From the cell containing the given text, extract its center point as [X, Y] coordinate. 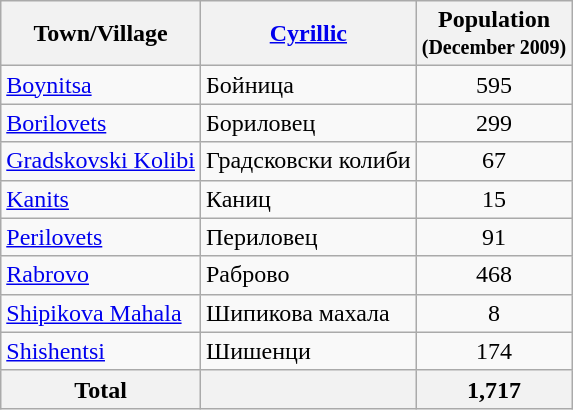
Town/Village [101, 34]
Cyrillic [308, 34]
Boynitsa [101, 85]
299 [494, 123]
91 [494, 237]
Shishentsi [101, 351]
468 [494, 275]
1,717 [494, 389]
Бориловец [308, 123]
67 [494, 161]
Каниц [308, 199]
595 [494, 85]
Gradskovski Kolibi [101, 161]
Шишенци [308, 351]
Total [101, 389]
Borilovets [101, 123]
174 [494, 351]
8 [494, 313]
Shipikova Mahala [101, 313]
Шипикова махала [308, 313]
15 [494, 199]
Population(December 2009) [494, 34]
Раброво [308, 275]
Kanits [101, 199]
Периловец [308, 237]
Бойница [308, 85]
Градсковски колиби [308, 161]
Rabrovo [101, 275]
Perilovets [101, 237]
